Identify which cell holds the provided text, then report its [X, Y] central coordinate. 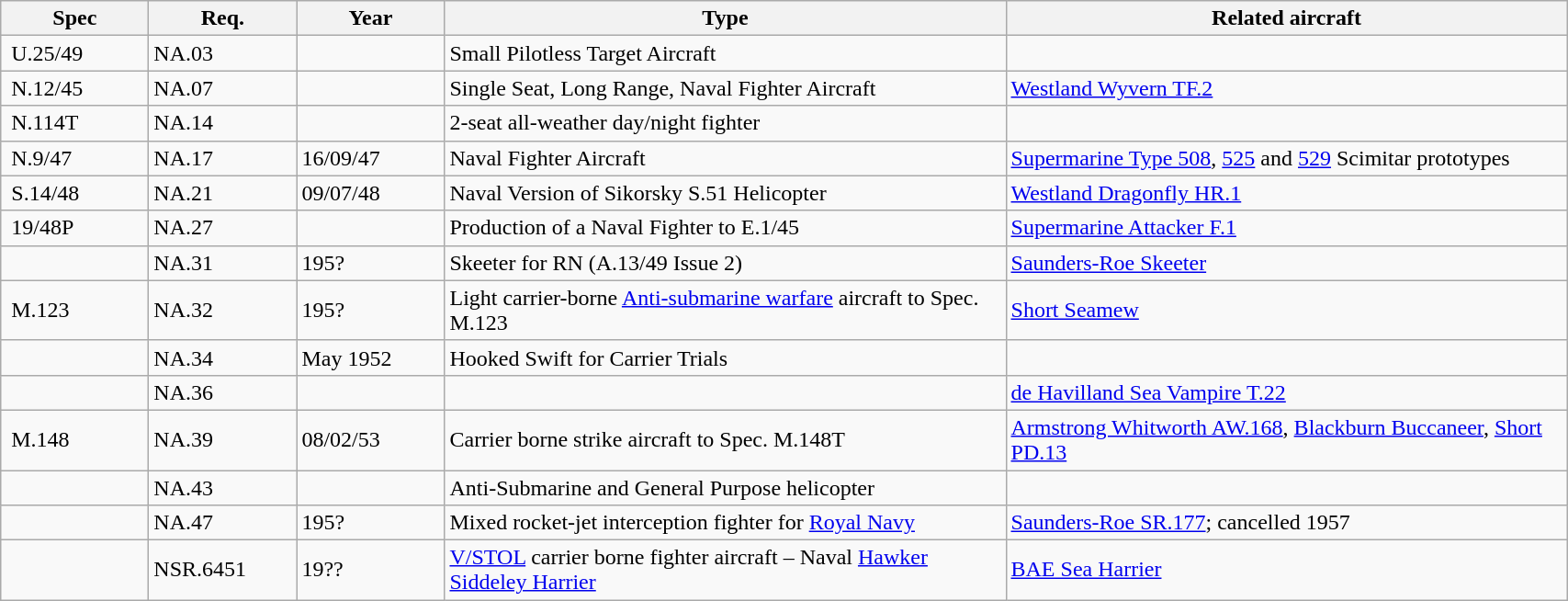
BAE Sea Harrier [1286, 570]
M.123 [75, 311]
NA.34 [222, 357]
NA.43 [222, 488]
09/07/48 [371, 193]
Related aircraft [1286, 18]
Year [371, 18]
Supermarine Attacker F.1 [1286, 228]
NA.32 [222, 311]
Supermarine Type 508, 525 and 529 Scimitar prototypes [1286, 158]
19?? [371, 570]
19/48P [75, 228]
NA.07 [222, 88]
N.12/45 [75, 88]
Production of a Naval Fighter to E.1/45 [726, 228]
Westland Dragonfly HR.1 [1286, 193]
NA.17 [222, 158]
M.148 [75, 439]
Skeeter for RN (A.13/49 Issue 2) [726, 263]
de Havilland Sea Vampire T.22 [1286, 392]
Hooked Swift for Carrier Trials [726, 357]
Carrier borne strike aircraft to Spec. M.148T [726, 439]
Type [726, 18]
Saunders-Roe SR.177; cancelled 1957 [1286, 523]
NA.03 [222, 53]
NA.47 [222, 523]
U.25/49 [75, 53]
NA.27 [222, 228]
NA.31 [222, 263]
Mixed rocket-jet interception fighter for Royal Navy [726, 523]
NA.39 [222, 439]
08/02/53 [371, 439]
N.114T [75, 123]
Anti-Submarine and General Purpose helicopter [726, 488]
NA.21 [222, 193]
Req. [222, 18]
Naval Version of Sikorsky S.51 Helicopter [726, 193]
2-seat all-weather day/night fighter [726, 123]
Spec [75, 18]
S.14/48 [75, 193]
May 1952 [371, 357]
Short Seamew [1286, 311]
V/STOL carrier borne fighter aircraft – Naval Hawker Siddeley Harrier [726, 570]
Light carrier-borne Anti-submarine warfare aircraft to Spec. M.123 [726, 311]
Westland Wyvern TF.2 [1286, 88]
Naval Fighter Aircraft [726, 158]
NSR.6451 [222, 570]
Single Seat, Long Range, Naval Fighter Aircraft [726, 88]
NA.36 [222, 392]
N.9/47 [75, 158]
16/09/47 [371, 158]
Armstrong Whitworth AW.168, Blackburn Buccaneer, Short PD.13 [1286, 439]
Small Pilotless Target Aircraft [726, 53]
Saunders-Roe Skeeter [1286, 263]
NA.14 [222, 123]
